Locate the cell with the specified text and output its (x, y) center coordinate. 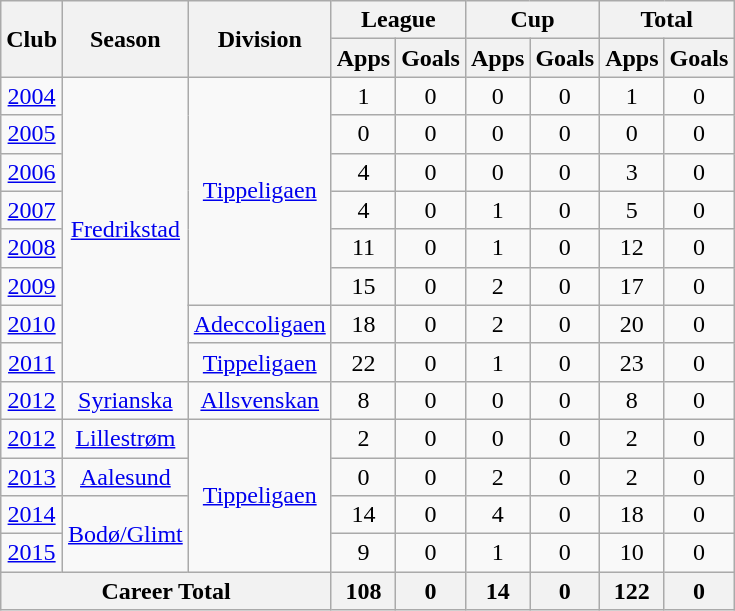
2005 (32, 134)
Fredrikstad (126, 229)
Division (260, 39)
108 (363, 591)
15 (363, 286)
20 (632, 324)
Season (126, 39)
10 (632, 553)
League (398, 20)
Allsvenskan (260, 400)
2007 (32, 210)
Syrianska (126, 400)
23 (632, 362)
17 (632, 286)
Lillestrøm (126, 438)
2014 (32, 515)
Cup (532, 20)
2013 (32, 477)
2008 (32, 248)
2004 (32, 96)
2006 (32, 172)
Adeccoligaen (260, 324)
Total (667, 20)
Club (32, 39)
Aalesund (126, 477)
3 (632, 172)
9 (363, 553)
5 (632, 210)
122 (632, 591)
2009 (32, 286)
11 (363, 248)
Career Total (166, 591)
2011 (32, 362)
Bodø/Glimt (126, 534)
22 (363, 362)
2015 (32, 553)
12 (632, 248)
2010 (32, 324)
